Extract the [X, Y] coordinate from the center of the cell holding the provided text.  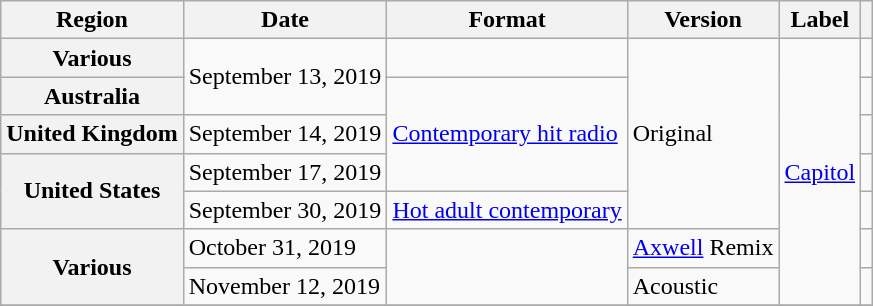
Version [703, 20]
United States [92, 191]
September 13, 2019 [285, 77]
September 14, 2019 [285, 134]
September 17, 2019 [285, 172]
Contemporary hit radio [507, 134]
Acoustic [703, 286]
Hot adult contemporary [507, 210]
Label [820, 20]
Original [703, 134]
September 30, 2019 [285, 210]
Australia [92, 96]
November 12, 2019 [285, 286]
Date [285, 20]
Format [507, 20]
Axwell Remix [703, 248]
Capitol [820, 172]
October 31, 2019 [285, 248]
United Kingdom [92, 134]
Region [92, 20]
